From the cell containing the given text, extract its center point as [X, Y] coordinate. 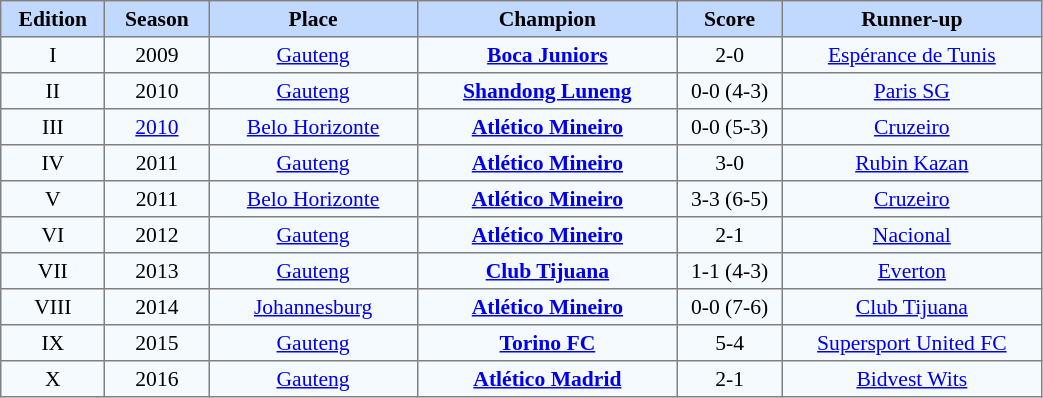
Place [313, 19]
IV [53, 163]
2013 [157, 271]
1-1 (4-3) [730, 271]
0-0 (5-3) [730, 127]
X [53, 379]
2009 [157, 55]
Runner-up [912, 19]
Atlético Madrid [547, 379]
Torino FC [547, 343]
I [53, 55]
0-0 (7-6) [730, 307]
5-4 [730, 343]
2-0 [730, 55]
Nacional [912, 235]
Boca Juniors [547, 55]
II [53, 91]
0-0 (4-3) [730, 91]
Everton [912, 271]
2015 [157, 343]
Bidvest Wits [912, 379]
3-0 [730, 163]
Supersport United FC [912, 343]
VIII [53, 307]
2016 [157, 379]
Rubin Kazan [912, 163]
V [53, 199]
Shandong Luneng [547, 91]
Champion [547, 19]
Season [157, 19]
3-3 (6-5) [730, 199]
VII [53, 271]
IX [53, 343]
Paris SG [912, 91]
Espérance de Tunis [912, 55]
Score [730, 19]
Edition [53, 19]
2012 [157, 235]
III [53, 127]
VI [53, 235]
2014 [157, 307]
Johannesburg [313, 307]
